For the text-containing cell, return its midpoint in (x, y) coordinate format. 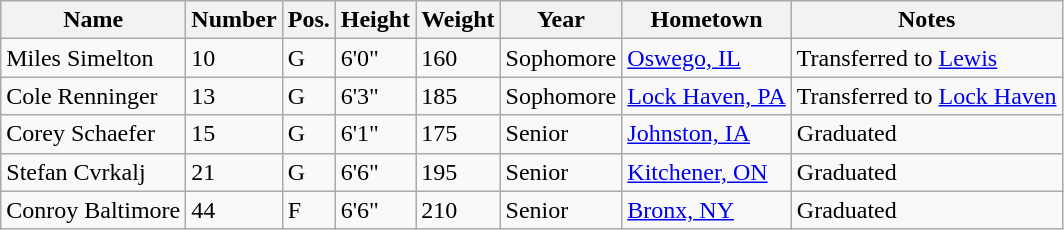
15 (234, 134)
185 (458, 96)
Oswego, IL (707, 58)
Miles Simelton (94, 58)
Kitchener, ON (707, 172)
Bronx, NY (707, 210)
Hometown (707, 20)
6'0" (375, 58)
Transferred to Lewis (926, 58)
195 (458, 172)
160 (458, 58)
44 (234, 210)
Notes (926, 20)
Pos. (308, 20)
Johnston, IA (707, 134)
Name (94, 20)
Cole Renninger (94, 96)
13 (234, 96)
Corey Schaefer (94, 134)
6'1" (375, 134)
Weight (458, 20)
F (308, 210)
Year (561, 20)
Conroy Baltimore (94, 210)
Stefan Cvrkalj (94, 172)
Lock Haven, PA (707, 96)
175 (458, 134)
6'3" (375, 96)
10 (234, 58)
21 (234, 172)
Height (375, 20)
210 (458, 210)
Number (234, 20)
Transferred to Lock Haven (926, 96)
